Locate the cell with the specified text and output its [x, y] center coordinate. 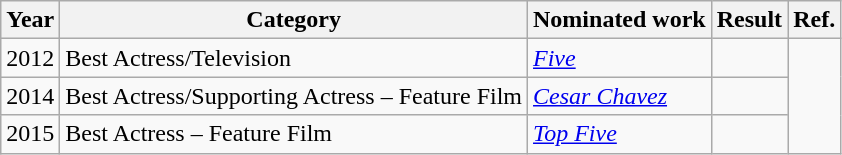
2015 [30, 134]
Category [294, 20]
Best Actress/Supporting Actress – Feature Film [294, 96]
Best Actress/Television [294, 58]
Result [749, 20]
2012 [30, 58]
Cesar Chavez [620, 96]
Five [620, 58]
Best Actress – Feature Film [294, 134]
Ref. [814, 20]
Nominated work [620, 20]
Top Five [620, 134]
2014 [30, 96]
Year [30, 20]
